Output the (x, y) coordinate of the center of the cell containing the given text.  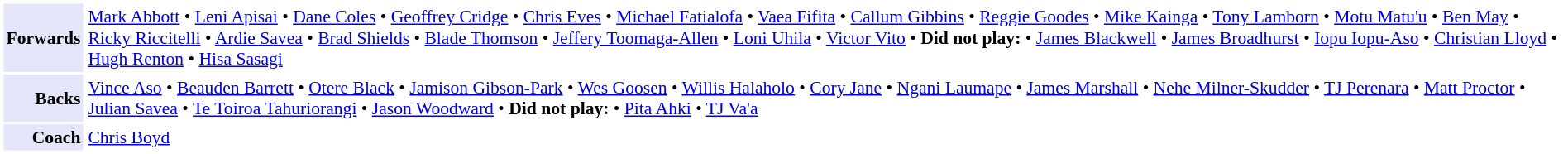
Coach (43, 137)
Backs (43, 98)
Chris Boyd (825, 137)
Forwards (43, 37)
